Search for the cell housing the specified text and yield its (x, y) center coordinate. 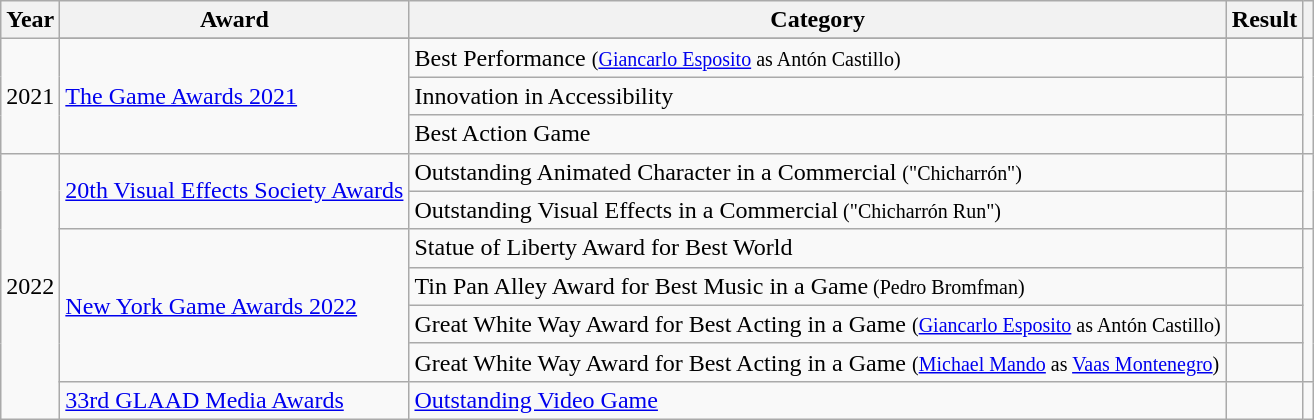
Year (30, 20)
Outstanding Visual Effects in a Commercial ("Chicharrón Run") (818, 210)
Great White Way Award for Best Acting in a Game (Giancarlo Esposito as Antón Castillo) (818, 324)
2022 (30, 286)
Best Action Game (818, 134)
20th Visual Effects Society Awards (234, 191)
2021 (30, 96)
Result (1264, 20)
The Game Awards 2021 (234, 96)
Outstanding Animated Character in a Commercial ("Chicharrón") (818, 172)
Innovation in Accessibility (818, 96)
33rd GLAAD Media Awards (234, 400)
New York Game Awards 2022 (234, 305)
Award (234, 20)
Outstanding Video Game (818, 400)
Best Performance (Giancarlo Esposito as Antón Castillo) (818, 58)
Category (818, 20)
Statue of Liberty Award for Best World (818, 248)
Great White Way Award for Best Acting in a Game (Michael Mando as Vaas Montenegro) (818, 362)
Tin Pan Alley Award for Best Music in a Game (Pedro Bromfman) (818, 286)
